From the cell containing the given text, extract its center point as (X, Y) coordinate. 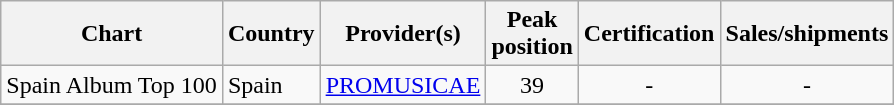
Certification (649, 34)
PROMUSICAE (403, 85)
Country (271, 34)
Spain Album Top 100 (112, 85)
39 (532, 85)
Provider(s) (403, 34)
Chart (112, 34)
Peakposition (532, 34)
Spain (271, 85)
Sales/shipments (807, 34)
